Pinpoint the cell where the given text exists, returning its (x, y) midpoint coordinate. 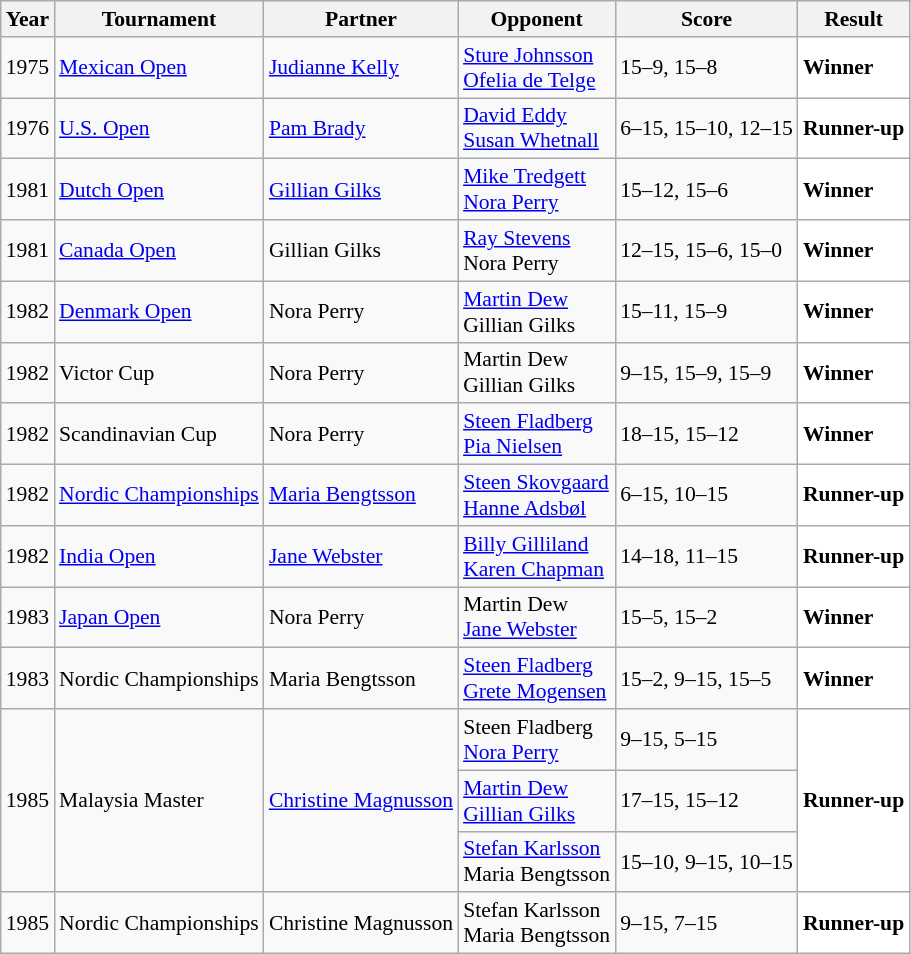
15–9, 15–8 (706, 68)
6–15, 15–10, 12–15 (706, 128)
Steen Fladberg Pia Nielsen (536, 434)
1976 (28, 128)
6–15, 10–15 (706, 496)
Tournament (159, 19)
Japan Open (159, 618)
17–15, 15–12 (706, 800)
Ray Stevens Nora Perry (536, 250)
Dutch Open (159, 190)
Pam Brady (361, 128)
Judianne Kelly (361, 68)
Denmark Open (159, 312)
Canada Open (159, 250)
Martin Dew Jane Webster (536, 618)
Steen Fladberg Nora Perry (536, 740)
Opponent (536, 19)
Scandinavian Cup (159, 434)
Year (28, 19)
12–15, 15–6, 15–0 (706, 250)
Steen Fladberg Grete Mogensen (536, 678)
9–15, 7–15 (706, 924)
Mike Tredgett Nora Perry (536, 190)
India Open (159, 556)
Billy Gilliland Karen Chapman (536, 556)
14–18, 11–15 (706, 556)
U.S. Open (159, 128)
15–12, 15–6 (706, 190)
9–15, 5–15 (706, 740)
9–15, 15–9, 15–9 (706, 372)
15–5, 15–2 (706, 618)
18–15, 15–12 (706, 434)
15–2, 9–15, 15–5 (706, 678)
15–10, 9–15, 10–15 (706, 862)
Victor Cup (159, 372)
David Eddy Susan Whetnall (536, 128)
Malaysia Master (159, 800)
Result (854, 19)
Score (706, 19)
Steen Skovgaard Hanne Adsbøl (536, 496)
15–11, 15–9 (706, 312)
Jane Webster (361, 556)
Sture Johnsson Ofelia de Telge (536, 68)
Mexican Open (159, 68)
Partner (361, 19)
1975 (28, 68)
